Find where the given text appears and provide that cell's center as (x, y) coordinate. 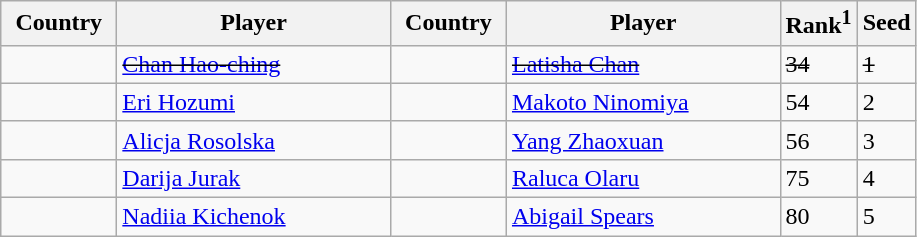
1 (886, 64)
54 (818, 102)
34 (818, 64)
Darija Jurak (254, 178)
Makoto Ninomiya (643, 102)
Chan Hao-ching (254, 64)
Eri Hozumi (254, 102)
Latisha Chan (643, 64)
2 (886, 102)
4 (886, 178)
Abigail Spears (643, 217)
56 (818, 140)
Yang Zhaoxuan (643, 140)
80 (818, 217)
Rank1 (818, 24)
Nadiia Kichenok (254, 217)
5 (886, 217)
75 (818, 178)
Raluca Olaru (643, 178)
Seed (886, 24)
3 (886, 140)
Alicja Rosolska (254, 140)
